Return (X, Y) of the center of cell containing provided text 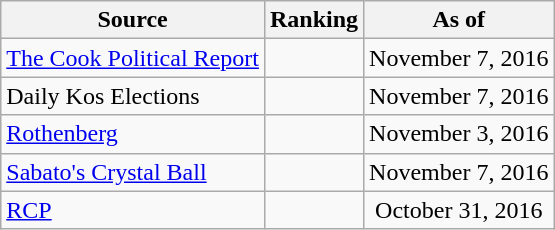
Sabato's Crystal Ball (133, 172)
The Cook Political Report (133, 58)
As of (459, 20)
Source (133, 20)
Ranking (314, 20)
October 31, 2016 (459, 210)
RCP (133, 210)
Rothenberg (133, 134)
Daily Kos Elections (133, 96)
November 3, 2016 (459, 134)
